Pinpoint the cell where the given text exists, returning its [x, y] midpoint coordinate. 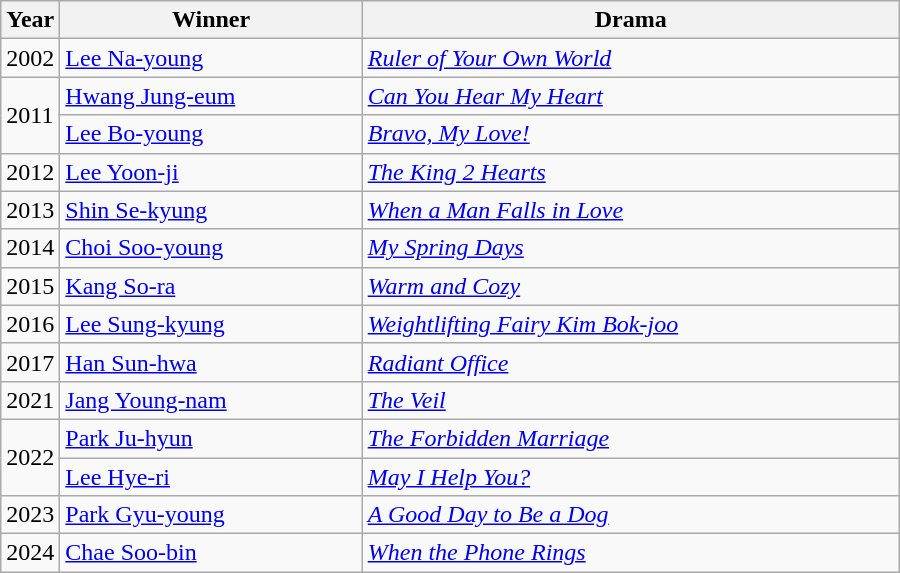
Han Sun-hwa [211, 362]
Park Ju-hyun [211, 438]
Winner [211, 20]
2002 [30, 58]
Shin Se-kyung [211, 210]
Radiant Office [630, 362]
Warm and Cozy [630, 286]
2021 [30, 400]
2016 [30, 324]
Can You Hear My Heart [630, 96]
2012 [30, 172]
Year [30, 20]
Weightlifting Fairy Kim Bok-joo [630, 324]
The Forbidden Marriage [630, 438]
2011 [30, 115]
Lee Bo-young [211, 134]
Lee Na-young [211, 58]
2015 [30, 286]
Lee Sung-kyung [211, 324]
Jang Young-nam [211, 400]
2013 [30, 210]
When a Man Falls in Love [630, 210]
Drama [630, 20]
Choi Soo-young [211, 248]
Lee Hye-ri [211, 477]
Hwang Jung-eum [211, 96]
2022 [30, 457]
My Spring Days [630, 248]
Bravo, My Love! [630, 134]
Ruler of Your Own World [630, 58]
2024 [30, 553]
The Veil [630, 400]
The King 2 Hearts [630, 172]
2014 [30, 248]
When the Phone Rings [630, 553]
Kang So-ra [211, 286]
A Good Day to Be a Dog [630, 515]
Chae Soo-bin [211, 553]
Lee Yoon-ji [211, 172]
May I Help You? [630, 477]
2023 [30, 515]
2017 [30, 362]
Park Gyu-young [211, 515]
